Determine the (X, Y) coordinate at the center of the cell enclosing the given text.  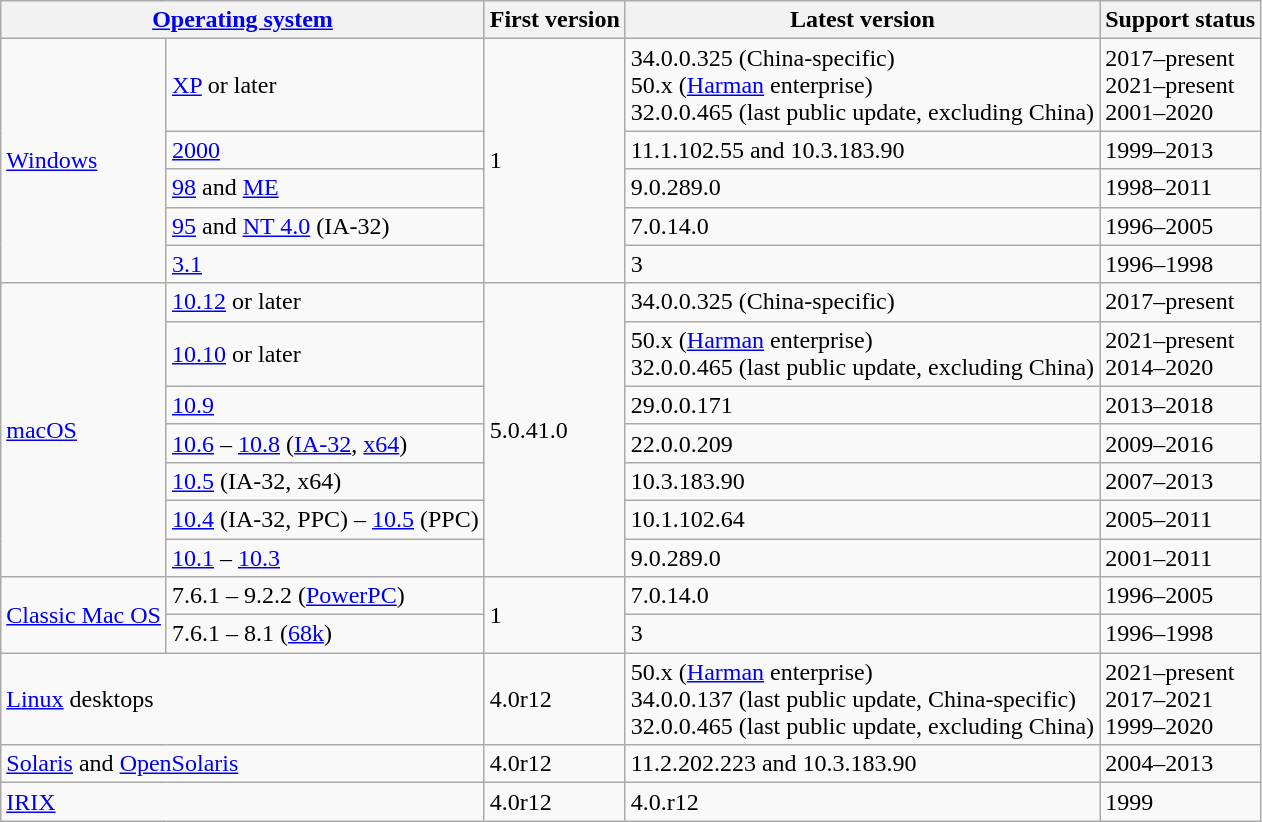
Solaris and OpenSolaris (242, 764)
11.1.102.55 and 10.3.183.90 (862, 150)
1999–2013 (1180, 150)
7.6.1 – 9.2.2 (PowerPC) (325, 596)
First version (554, 20)
IRIX (242, 802)
34.0.0.325 (China-specific)50.x (Harman enterprise)32.0.0.465 (last public update, excluding China) (862, 85)
98 and ME (325, 188)
3.1 (325, 264)
10.5 (IA-32, x64) (325, 481)
10.6 – 10.8 (IA-32, x64) (325, 443)
10.10 or later (325, 354)
50.x (Harman enterprise)34.0.0.137 (last public update, China-specific)32.0.0.465 (last public update, excluding China) (862, 699)
1998–2011 (1180, 188)
29.0.0.171 (862, 405)
2013–2018 (1180, 405)
2009–2016 (1180, 443)
34.0.0.325 (China-specific) (862, 302)
macOS (84, 430)
4.0.r12 (862, 802)
Linux desktops (242, 699)
7.6.1 – 8.1 (68k) (325, 634)
2017–present (1180, 302)
2005–2011 (1180, 519)
2021–present2017–20211999–2020 (1180, 699)
Windows (84, 161)
10.9 (325, 405)
10.12 or later (325, 302)
10.1.102.64 (862, 519)
Operating system (242, 20)
2021–present2014–2020 (1180, 354)
2007–2013 (1180, 481)
10.1 – 10.3 (325, 557)
XP or later (325, 85)
95 and NT 4.0 (IA-32) (325, 226)
11.2.202.223 and 10.3.183.90 (862, 764)
22.0.0.209 (862, 443)
2004–2013 (1180, 764)
Classic Mac OS (84, 615)
10.3.183.90 (862, 481)
2001–2011 (1180, 557)
10.4 (IA-32, PPC) – 10.5 (PPC) (325, 519)
1999 (1180, 802)
Support status (1180, 20)
2000 (325, 150)
5.0.41.0 (554, 430)
Latest version (862, 20)
50.x (Harman enterprise)32.0.0.465 (last public update, excluding China) (862, 354)
2017–present2021–present2001–2020 (1180, 85)
